Locate the cell with the specified text and output its (x, y) center coordinate. 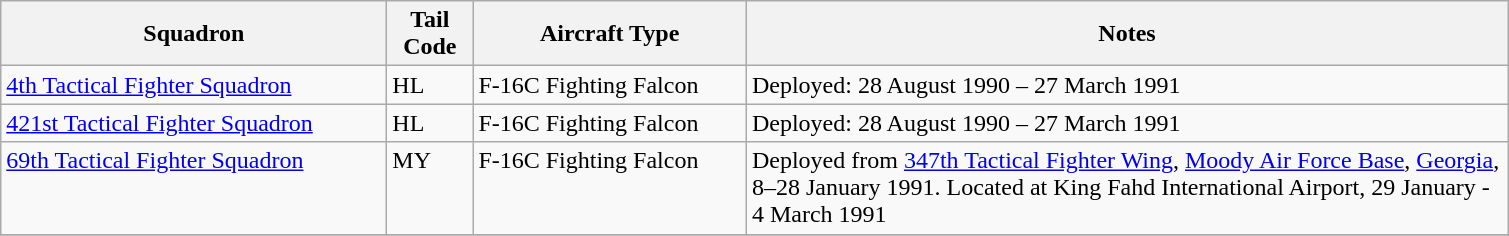
4th Tactical Fighter Squadron (194, 85)
421st Tactical Fighter Squadron (194, 123)
Squadron (194, 34)
Tail Code (430, 34)
69th Tactical Fighter Squadron (194, 188)
Aircraft Type (610, 34)
MY (430, 188)
Notes (1126, 34)
